Identify which cell holds the provided text, then report its [x, y] central coordinate. 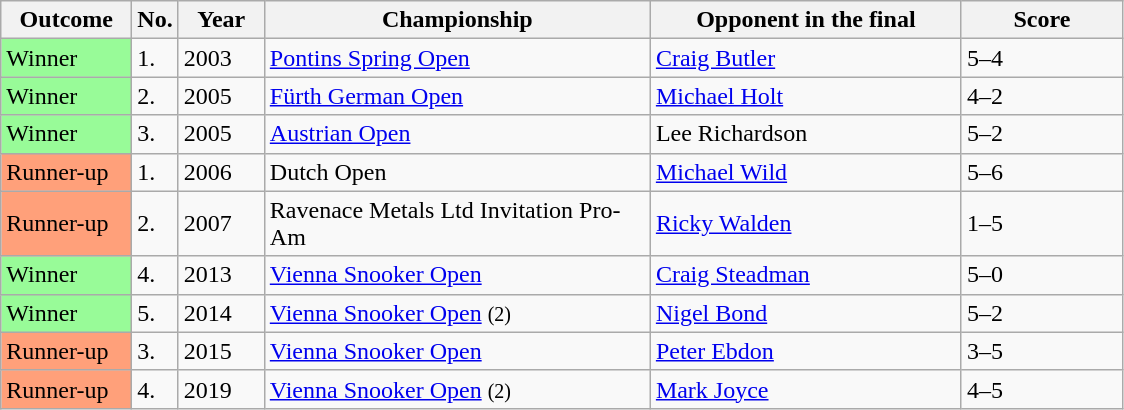
4–2 [1042, 96]
Mark Joyce [806, 389]
2019 [221, 389]
Ravenace Metals Ltd Invitation Pro-Am [457, 224]
Pontins Spring Open [457, 58]
Peter Ebdon [806, 351]
Fürth German Open [457, 96]
1–5 [1042, 224]
4–5 [1042, 389]
Craig Steadman [806, 275]
Year [221, 20]
No. [155, 20]
5. [155, 313]
Score [1042, 20]
Dutch Open [457, 172]
Lee Richardson [806, 134]
2014 [221, 313]
2006 [221, 172]
5–0 [1042, 275]
2013 [221, 275]
Nigel Bond [806, 313]
Ricky Walden [806, 224]
3–5 [1042, 351]
Craig Butler [806, 58]
5–6 [1042, 172]
2007 [221, 224]
Michael Wild [806, 172]
2003 [221, 58]
Opponent in the final [806, 20]
Austrian Open [457, 134]
Championship [457, 20]
Outcome [66, 20]
2015 [221, 351]
Michael Holt [806, 96]
5–4 [1042, 58]
